Return (X, Y) of the center of cell containing provided text 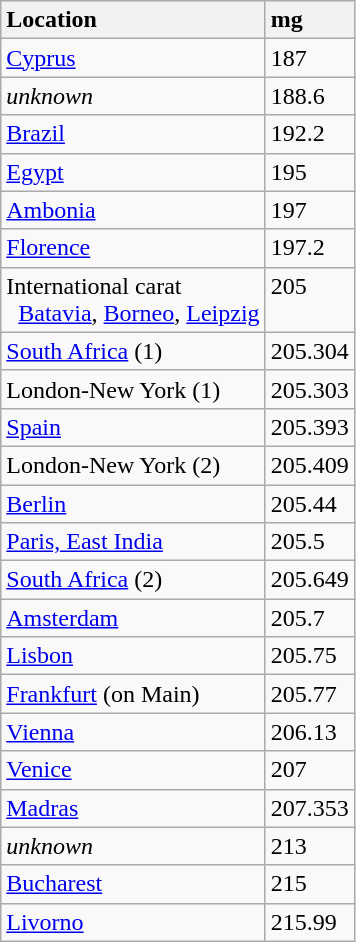
International carat Batavia, Borneo, Leipzig (133, 300)
mg (310, 20)
206.13 (310, 732)
205.409 (310, 465)
Amsterdam (133, 618)
192.2 (310, 134)
Lisbon (133, 656)
215 (310, 884)
205.77 (310, 694)
Paris, East India (133, 542)
187 (310, 58)
Livorno (133, 922)
Berlin (133, 503)
205.649 (310, 580)
195 (310, 172)
Egypt (133, 172)
Florence (133, 248)
213 (310, 846)
South Africa (1) (133, 351)
Bucharest (133, 884)
205.75 (310, 656)
Venice (133, 770)
207 (310, 770)
205.5 (310, 542)
Cyprus (133, 58)
197.2 (310, 248)
205.304 (310, 351)
207.353 (310, 808)
205.303 (310, 389)
Location (133, 20)
Ambonia (133, 210)
205.7 (310, 618)
Frankfurt (on Main) (133, 694)
Spain (133, 427)
Madras (133, 808)
Brazil (133, 134)
205 (310, 300)
205.44 (310, 503)
London-New York (2) (133, 465)
197 (310, 210)
Vienna (133, 732)
205.393 (310, 427)
South Africa (2) (133, 580)
London-New York (1) (133, 389)
215.99 (310, 922)
188.6 (310, 96)
